Return the [X, Y] coordinate for the center point of the cell that contains the specified text.  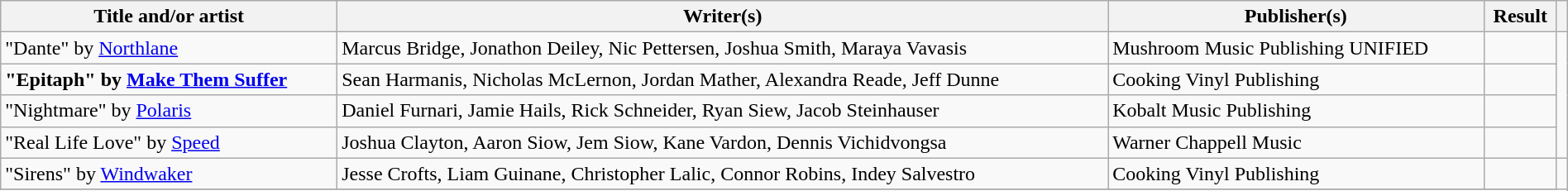
Jesse Crofts, Liam Guinane, Christopher Lalic, Connor Robins, Indey Salvestro [723, 174]
"Nightmare" by Polaris [169, 111]
Writer(s) [723, 17]
Result [1520, 17]
Mushroom Music Publishing UNIFIED [1296, 48]
Publisher(s) [1296, 17]
"Dante" by Northlane [169, 48]
Title and/or artist [169, 17]
"Sirens" by Windwaker [169, 174]
Warner Chappell Music [1296, 142]
Kobalt Music Publishing [1296, 111]
Sean Harmanis, Nicholas McLernon, Jordan Mather, Alexandra Reade, Jeff Dunne [723, 79]
Daniel Furnari, Jamie Hails, Rick Schneider, Ryan Siew, Jacob Steinhauser [723, 111]
"Epitaph" by Make Them Suffer [169, 79]
"Real Life Love" by Speed [169, 142]
Joshua Clayton, Aaron Siow, Jem Siow, Kane Vardon, Dennis Vichidvongsa [723, 142]
Marcus Bridge, Jonathon Deiley, Nic Pettersen, Joshua Smith, Maraya Vavasis [723, 48]
